For the text-containing cell, return its midpoint in [x, y] coordinate format. 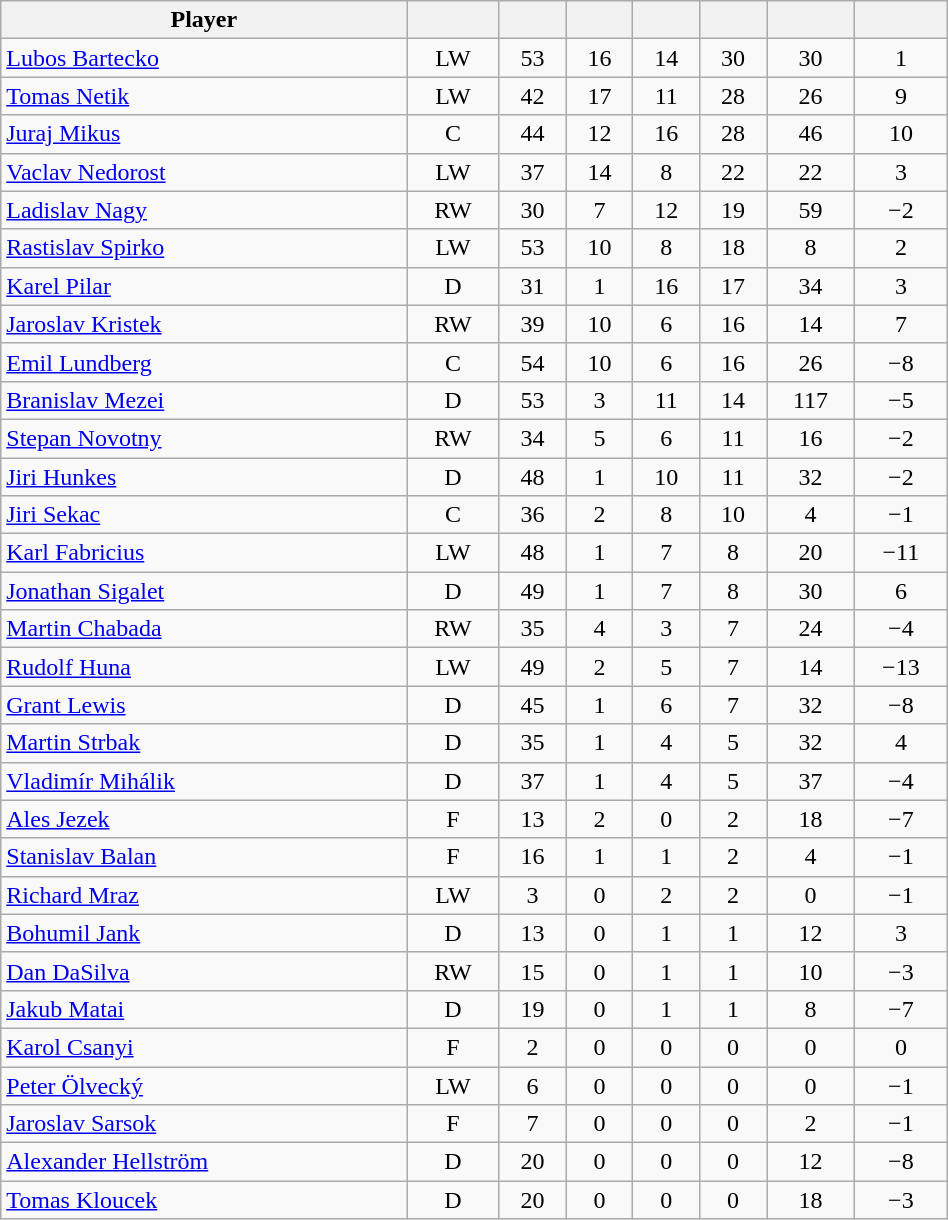
Jaroslav Kristek [204, 324]
Rastislav Spirko [204, 248]
45 [532, 705]
Karl Fabricius [204, 553]
Karol Csanyi [204, 1047]
59 [810, 210]
39 [532, 324]
36 [532, 515]
31 [532, 286]
Peter Ölvecký [204, 1085]
Martin Chabada [204, 629]
Stepan Novotny [204, 438]
−5 [902, 400]
44 [532, 134]
117 [810, 400]
Tomas Kloucek [204, 1200]
Richard Mraz [204, 895]
Ladislav Nagy [204, 210]
Jaroslav Sarsok [204, 1124]
Vladimír Mihálik [204, 781]
Martin Strbak [204, 743]
Rudolf Huna [204, 667]
Lubos Bartecko [204, 58]
Ales Jezek [204, 819]
Bohumil Jank [204, 933]
Emil Lundberg [204, 362]
Grant Lewis [204, 705]
9 [902, 96]
Juraj Mikus [204, 134]
Karel Pilar [204, 286]
Stanislav Balan [204, 857]
Vaclav Nedorost [204, 172]
42 [532, 96]
Alexander Hellström [204, 1162]
24 [810, 629]
Branislav Mezei [204, 400]
54 [532, 362]
−11 [902, 553]
Dan DaSilva [204, 971]
Jakub Matai [204, 1009]
Jonathan Sigalet [204, 591]
Player [204, 20]
−13 [902, 667]
Jiri Sekac [204, 515]
Jiri Hunkes [204, 477]
46 [810, 134]
15 [532, 971]
Tomas Netik [204, 96]
